Output the (X, Y) coordinate of the center of the cell containing the given text.  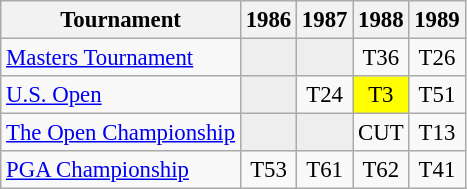
CUT (381, 133)
1987 (325, 20)
1986 (268, 20)
T53 (268, 170)
T41 (437, 170)
1989 (437, 20)
Tournament (121, 20)
The Open Championship (121, 133)
Masters Tournament (121, 58)
T62 (381, 170)
T51 (437, 95)
PGA Championship (121, 170)
T3 (381, 95)
T61 (325, 170)
T26 (437, 58)
T24 (325, 95)
1988 (381, 20)
T13 (437, 133)
U.S. Open (121, 95)
T36 (381, 58)
